Locate the cell with the specified text and output its (X, Y) center coordinate. 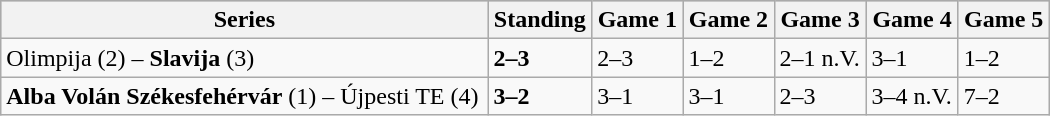
3–4 n.V. (912, 96)
3–2 (540, 96)
Game 5 (1004, 20)
Game 4 (912, 20)
2–1 n.V. (820, 58)
Game 2 (728, 20)
Game 3 (820, 20)
Game 1 (638, 20)
Standing (540, 20)
Olimpija (2) – Slavija (3) (244, 58)
Series (244, 20)
Alba Volán Székesfehérvár (1) – Újpesti TE (4) (244, 96)
7–2 (1004, 96)
